Capture the cell that displays the provided text and extract its (X, Y) central coordinate. 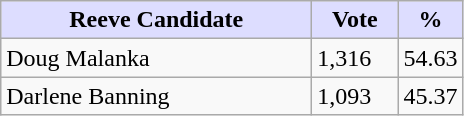
Vote (355, 20)
45.37 (430, 96)
Darlene Banning (156, 96)
% (430, 20)
54.63 (430, 58)
1,093 (355, 96)
Doug Malanka (156, 58)
Reeve Candidate (156, 20)
1,316 (355, 58)
